Capture the cell that displays the provided text and extract its [X, Y] central coordinate. 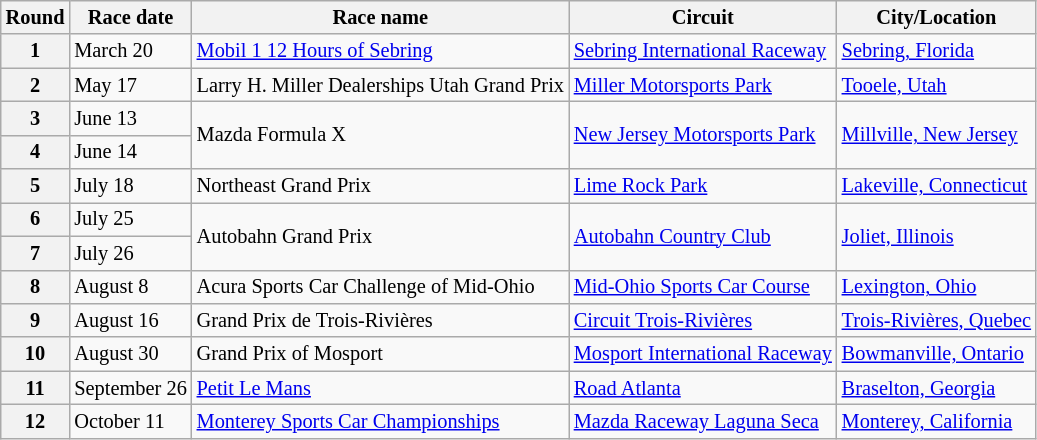
Round [36, 17]
Autobahn Grand Prix [380, 236]
Race name [380, 17]
Circuit [703, 17]
10 [36, 354]
3 [36, 118]
May 17 [130, 85]
City/Location [936, 17]
Northeast Grand Prix [380, 186]
October 11 [130, 421]
Joliet, Illinois [936, 236]
Tooele, Utah [936, 85]
Braselton, Georgia [936, 388]
Sebring International Raceway [703, 51]
Mazda Raceway Laguna Seca [703, 421]
Mobil 1 12 Hours of Sebring [380, 51]
1 [36, 51]
July 26 [130, 253]
Lime Rock Park [703, 186]
Larry H. Miller Dealerships Utah Grand Prix [380, 85]
August 8 [130, 287]
2 [36, 85]
Acura Sports Car Challenge of Mid-Ohio [380, 287]
July 25 [130, 219]
June 14 [130, 152]
July 18 [130, 186]
Grand Prix of Mosport [380, 354]
Petit Le Mans [380, 388]
Monterey Sports Car Championships [380, 421]
9 [36, 320]
5 [36, 186]
Mosport International Raceway [703, 354]
Mazda Formula X [380, 134]
4 [36, 152]
Trois-Rivières, Quebec [936, 320]
Bowmanville, Ontario [936, 354]
Miller Motorsports Park [703, 85]
6 [36, 219]
Monterey, California [936, 421]
August 16 [130, 320]
Millville, New Jersey [936, 134]
Lakeville, Connecticut [936, 186]
Autobahn Country Club [703, 236]
12 [36, 421]
March 20 [130, 51]
September 26 [130, 388]
Circuit Trois-Rivières [703, 320]
Grand Prix de Trois-Rivières [380, 320]
Sebring, Florida [936, 51]
8 [36, 287]
August 30 [130, 354]
New Jersey Motorsports Park [703, 134]
11 [36, 388]
Road Atlanta [703, 388]
7 [36, 253]
June 13 [130, 118]
Race date [130, 17]
Lexington, Ohio [936, 287]
Mid-Ohio Sports Car Course [703, 287]
